Search for the cell housing the specified text and yield its (x, y) center coordinate. 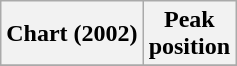
Chart (2002) (72, 34)
Peakposition (189, 34)
